Identify which cell holds the provided text, then report its [X, Y] central coordinate. 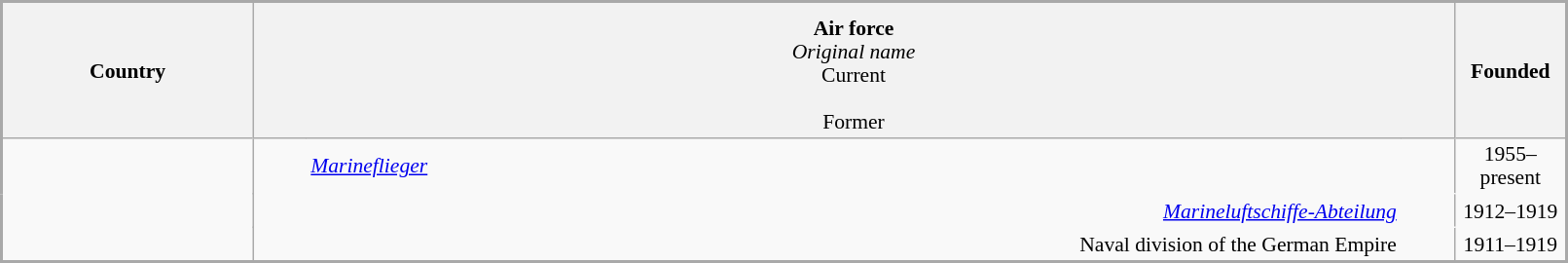
Founded [1511, 70]
Naval division of the German Empire [854, 245]
1912–1919 [1511, 211]
Marineflieger [854, 166]
1955–present [1511, 166]
Country [128, 70]
Marineluftschiffe-Abteilung [854, 211]
Air forceOriginal nameCurrentFormer [854, 74]
1911–1919 [1511, 245]
